Identify which cell holds the provided text, then report its [X, Y] central coordinate. 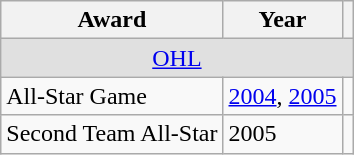
All-Star Game [112, 96]
OHL [177, 58]
Award [112, 20]
Year [282, 20]
2004, 2005 [282, 96]
Second Team All-Star [112, 134]
2005 [282, 134]
